Detect which cell encompasses the target text, then output its [x, y] center coordinate. 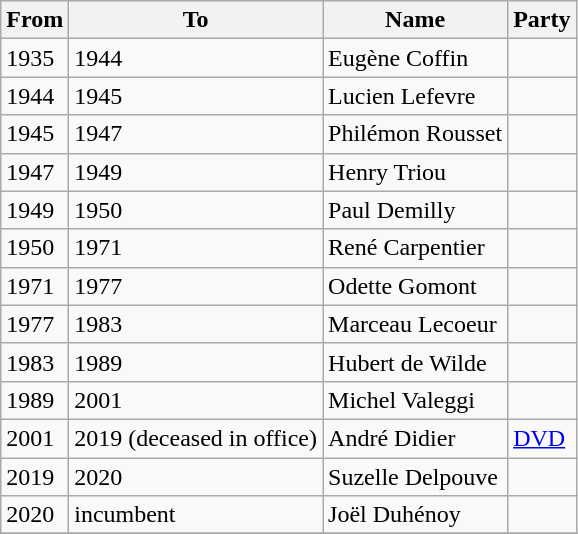
Marceau Lecoeur [416, 324]
Name [416, 20]
2019 (deceased in office) [196, 438]
2019 [35, 477]
Party [542, 20]
Michel Valeggi [416, 400]
Suzelle Delpouve [416, 477]
incumbent [196, 515]
René Carpentier [416, 248]
Paul Demilly [416, 210]
Lucien Lefevre [416, 96]
André Didier [416, 438]
DVD [542, 438]
Joël Duhénoy [416, 515]
1935 [35, 58]
Philémon Rousset [416, 134]
Eugène Coffin [416, 58]
Hubert de Wilde [416, 362]
From [35, 20]
To [196, 20]
Henry Triou [416, 172]
Odette Gomont [416, 286]
